Locate the cell with the specified text and output its [X, Y] center coordinate. 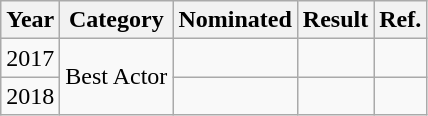
Nominated [235, 20]
Year [30, 20]
Best Actor [116, 77]
2018 [30, 96]
Result [335, 20]
Category [116, 20]
2017 [30, 58]
Ref. [400, 20]
